Capture the cell that displays the provided text and extract its (x, y) central coordinate. 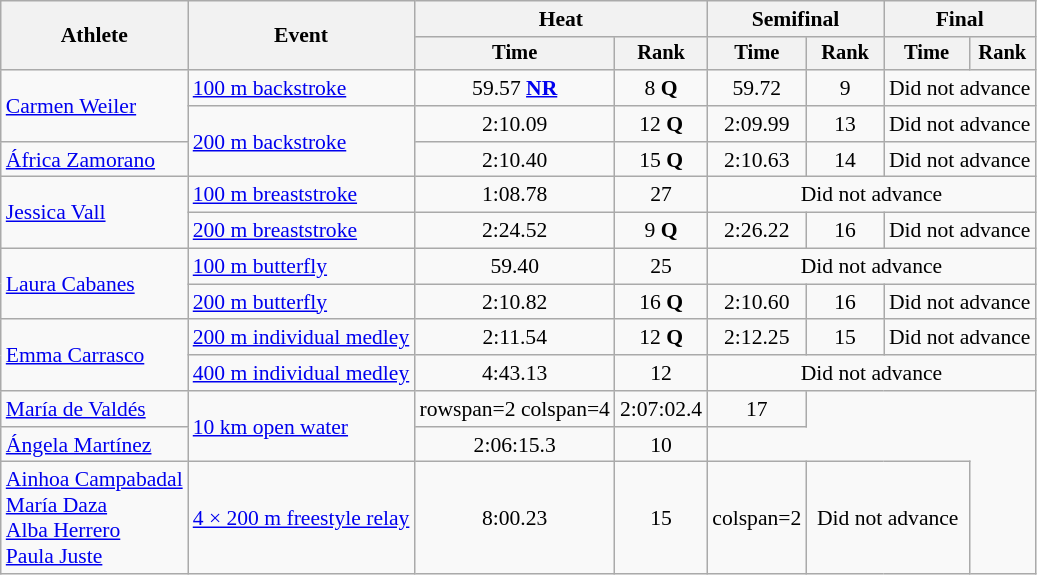
Ainhoa CampabadalMaría DazaAlba HerreroPaula Juste (94, 518)
2:12.25 (756, 338)
10 (661, 445)
2:11.54 (514, 338)
100 m backstroke (302, 88)
2:10.60 (756, 302)
4 × 200 m freestyle relay (302, 518)
Laura Cabanes (94, 284)
12 (661, 373)
2:10.82 (514, 302)
África Zamorano (94, 160)
59.57 NR (514, 88)
2:26.22 (756, 231)
Event (302, 36)
2:10.63 (756, 160)
400 m individual medley (302, 373)
15 Q (661, 160)
2:10.09 (514, 124)
Carmen Weiler (94, 106)
8:00.23 (514, 518)
1:08.78 (514, 195)
27 (661, 195)
14 (845, 160)
100 m butterfly (302, 267)
4:43.13 (514, 373)
2:07:02.4 (661, 409)
2:10.40 (514, 160)
Jessica Vall (94, 212)
9 (845, 88)
Ángela Martínez (94, 445)
17 (756, 409)
200 m backstroke (302, 142)
María de Valdés (94, 409)
16 Q (661, 302)
rowspan=2 colspan=4 (514, 409)
13 (845, 124)
25 (661, 267)
2:06:15.3 (514, 445)
200 m individual medley (302, 338)
100 m breaststroke (302, 195)
Semifinal (796, 19)
colspan=2 (756, 518)
9 Q (661, 231)
Emma Carrasco (94, 356)
8 Q (661, 88)
200 m butterfly (302, 302)
Final (960, 19)
2:09.99 (756, 124)
200 m breaststroke (302, 231)
10 km open water (302, 426)
59.72 (756, 88)
2:24.52 (514, 231)
59.40 (514, 267)
Heat (560, 19)
Athlete (94, 36)
